Search for the cell housing the specified text and yield its (x, y) center coordinate. 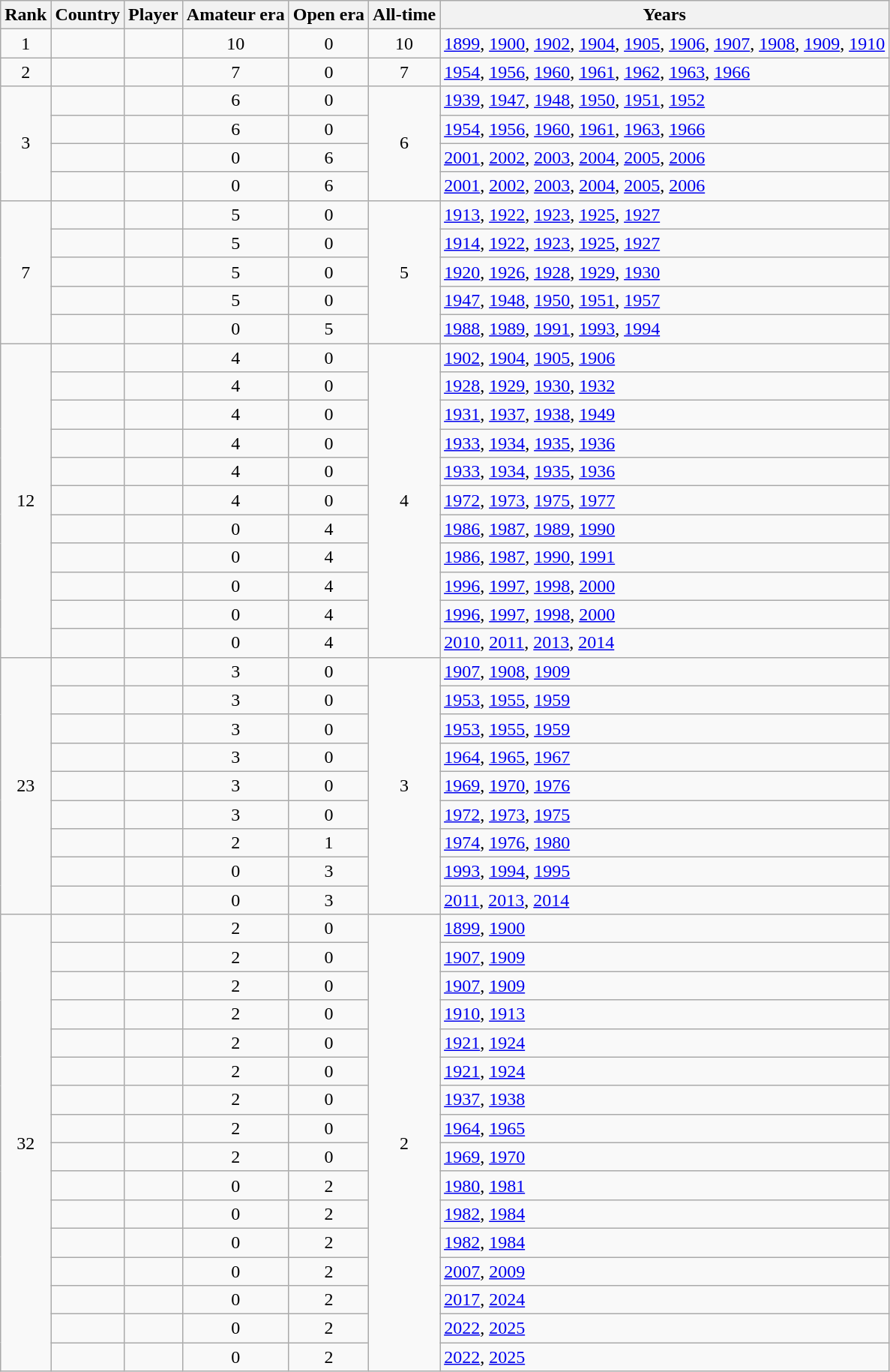
1993, 1994, 1995 (664, 872)
1920, 1926, 1928, 1929, 1930 (664, 272)
1913, 1922, 1923, 1925, 1927 (664, 215)
1910, 1913 (664, 1014)
1969, 1970, 1976 (664, 785)
1980, 1981 (664, 1185)
1964, 1965, 1967 (664, 757)
2007, 2009 (664, 1271)
1899, 1900 (664, 929)
Years (664, 15)
1986, 1987, 1990, 1991 (664, 557)
1969, 1970 (664, 1157)
1914, 1922, 1923, 1925, 1927 (664, 243)
1964, 1965 (664, 1128)
12 (25, 501)
2017, 2024 (664, 1300)
1907, 1908, 1909 (664, 671)
1954, 1956, 1960, 1961, 1962, 1963, 1966 (664, 72)
1947, 1948, 1950, 1951, 1957 (664, 300)
1972, 1973, 1975 (664, 814)
2011, 2013, 2014 (664, 900)
Rank (25, 15)
32 (25, 1143)
Country (88, 15)
1972, 1973, 1975, 1977 (664, 500)
1931, 1937, 1938, 1949 (664, 415)
1986, 1987, 1989, 1990 (664, 529)
1974, 1976, 1980 (664, 843)
2010, 2011, 2013, 2014 (664, 643)
1928, 1929, 1930, 1932 (664, 386)
1899, 1900, 1902, 1904, 1905, 1906, 1907, 1908, 1909, 1910 (664, 44)
1902, 1904, 1905, 1906 (664, 358)
1939, 1947, 1948, 1950, 1951, 1952 (664, 101)
Player (154, 15)
1937, 1938 (664, 1100)
1988, 1989, 1991, 1993, 1994 (664, 329)
23 (25, 786)
Open era (328, 15)
All-time (405, 15)
1954, 1956, 1960, 1961, 1963, 1966 (664, 129)
Amateur era (235, 15)
